From the cell containing the given text, extract its center point as (X, Y) coordinate. 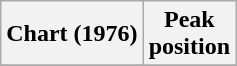
Peakposition (189, 34)
Chart (1976) (72, 34)
